Provide the (X, Y) coordinate of the cell's center where the given text is located.  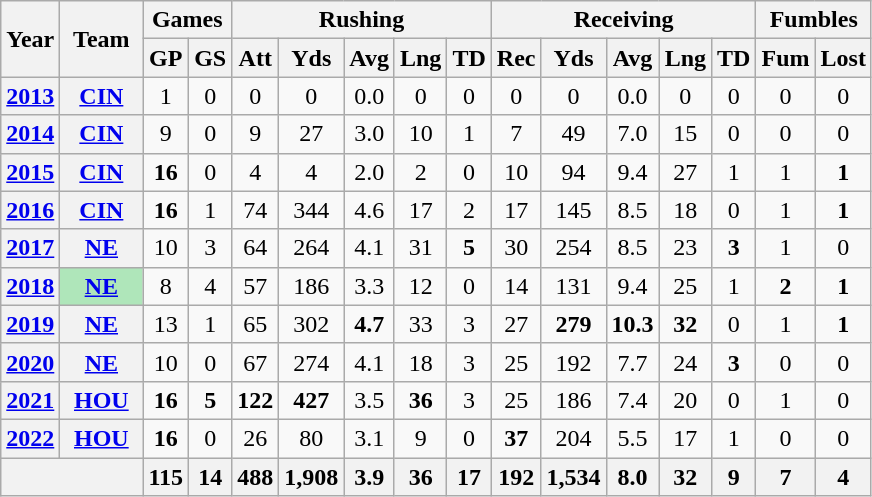
2016 (30, 210)
Lost (843, 58)
8 (166, 286)
2014 (30, 134)
264 (312, 248)
Team (102, 39)
3.3 (370, 286)
302 (312, 324)
37 (516, 438)
274 (312, 362)
94 (574, 172)
64 (256, 248)
145 (574, 210)
Rec (516, 58)
67 (256, 362)
3.9 (370, 477)
30 (516, 248)
7.4 (632, 400)
10.3 (632, 324)
279 (574, 324)
2022 (30, 438)
5.5 (632, 438)
20 (685, 400)
65 (256, 324)
2017 (30, 248)
Receiving (624, 20)
2018 (30, 286)
7.0 (632, 134)
80 (312, 438)
1,534 (574, 477)
4.6 (370, 210)
13 (166, 324)
GP (166, 58)
131 (574, 286)
Rushing (362, 20)
Fumbles (814, 20)
3.5 (370, 400)
74 (256, 210)
49 (574, 134)
7.7 (632, 362)
57 (256, 286)
Att (256, 58)
427 (312, 400)
2020 (30, 362)
8.0 (632, 477)
15 (685, 134)
3.1 (370, 438)
3.0 (370, 134)
2.0 (370, 172)
2019 (30, 324)
31 (420, 248)
24 (685, 362)
2021 (30, 400)
1,908 (312, 477)
254 (574, 248)
122 (256, 400)
Games (188, 20)
115 (166, 477)
26 (256, 438)
488 (256, 477)
204 (574, 438)
GS (210, 58)
4.7 (370, 324)
2013 (30, 96)
2015 (30, 172)
23 (685, 248)
Fum (786, 58)
344 (312, 210)
Year (30, 39)
12 (420, 286)
33 (420, 324)
